Locate the cell with the specified text and output its (X, Y) center coordinate. 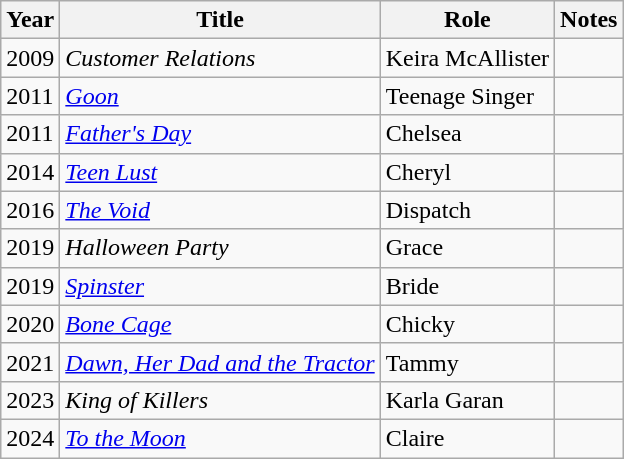
Chicky (467, 324)
Dawn, Her Dad and the Tractor (220, 362)
Claire (467, 438)
2020 (30, 324)
2023 (30, 400)
Title (220, 20)
Goon (220, 96)
Bride (467, 286)
Teenage Singer (467, 96)
Grace (467, 248)
Teen Lust (220, 172)
To the Moon (220, 438)
Notes (589, 20)
2009 (30, 58)
2014 (30, 172)
King of Killers (220, 400)
2016 (30, 210)
Spinster (220, 286)
Karla Garan (467, 400)
Dispatch (467, 210)
Keira McAllister (467, 58)
2024 (30, 438)
The Void (220, 210)
Father's Day (220, 134)
Role (467, 20)
Customer Relations (220, 58)
Year (30, 20)
Halloween Party (220, 248)
Chelsea (467, 134)
Cheryl (467, 172)
2021 (30, 362)
Bone Cage (220, 324)
Tammy (467, 362)
